Return (x, y) of the center of cell containing provided text 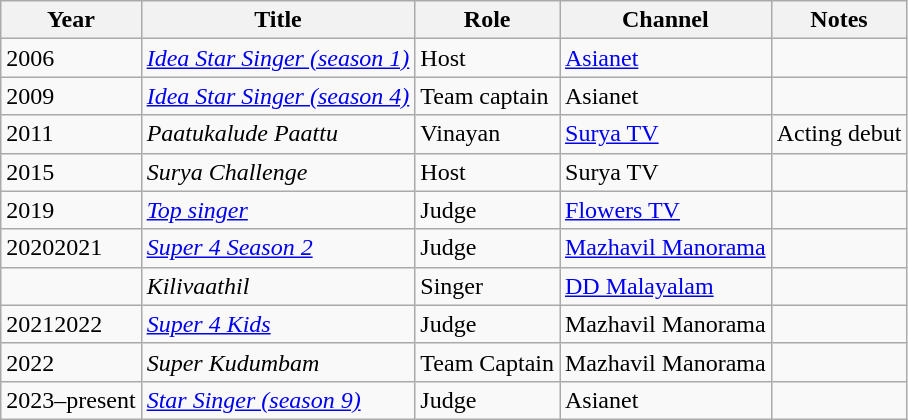
Super 4 Kids (278, 324)
Flowers TV (666, 210)
20212022 (71, 324)
2019 (71, 210)
Surya Challenge (278, 172)
Year (71, 20)
Idea Star Singer (season 4) (278, 96)
2011 (71, 134)
20202021 (71, 248)
2023–present (71, 400)
DD Malayalam (666, 286)
Notes (839, 20)
Star Singer (season 9) (278, 400)
Title (278, 20)
Idea Star Singer (season 1) (278, 58)
Kilivaathil (278, 286)
2022 (71, 362)
2009 (71, 96)
Super 4 Season 2 (278, 248)
2015 (71, 172)
Team captain (488, 96)
Super Kudumbam (278, 362)
Singer (488, 286)
Role (488, 20)
Channel (666, 20)
Top singer (278, 210)
Paatukalude Paattu (278, 134)
Acting debut (839, 134)
2006 (71, 58)
Team Captain (488, 362)
Vinayan (488, 134)
